Determine the [x, y] coordinate at the center of the cell enclosing the given text.  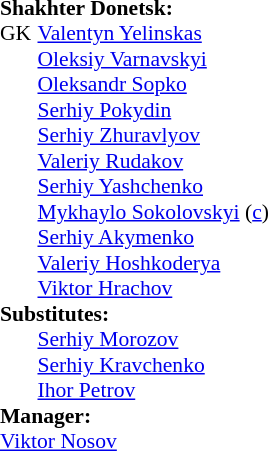
GK [19, 33]
